Detect which cell encompasses the target text, then output its (X, Y) center coordinate. 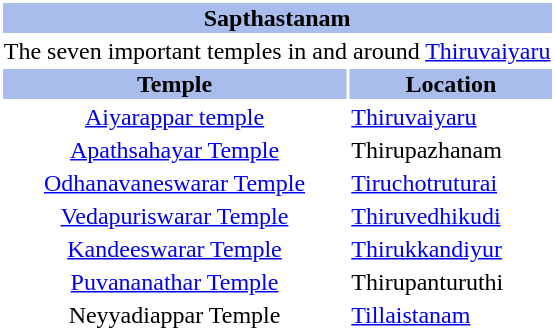
Neyyadiappar Temple (174, 315)
Aiyarappar temple (174, 117)
Thirupazhanam (451, 150)
Thiruvedhikudi (451, 216)
Kandeeswarar Temple (174, 249)
Thirukkandiyur (451, 249)
Thiruvaiyaru (451, 117)
Vedapuriswarar Temple (174, 216)
Puvananathar Temple (174, 282)
Temple (174, 84)
The seven important temples in and around Thiruvaiyaru (277, 51)
Location (451, 84)
Tillaistanam (451, 315)
Odhanavaneswarar Temple (174, 183)
Tiruchotruturai (451, 183)
Apathsahayar Temple (174, 150)
Sapthastanam (277, 18)
Thirupanturuthi (451, 282)
